Locate the cell with the specified text and output its [X, Y] center coordinate. 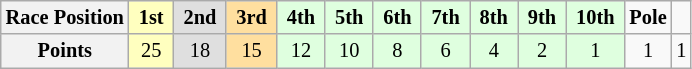
4 [494, 51]
2nd [200, 17]
7th [445, 17]
2 [542, 51]
18 [200, 51]
10th [595, 17]
4th [301, 17]
Race Position [65, 17]
25 [152, 51]
5th [349, 17]
6 [445, 51]
9th [542, 17]
Points [65, 51]
3rd [251, 17]
8th [494, 17]
10 [349, 51]
Pole [648, 17]
15 [251, 51]
8 [397, 51]
6th [397, 17]
12 [301, 51]
1st [152, 17]
